From the cell containing the given text, extract its center point as (x, y) coordinate. 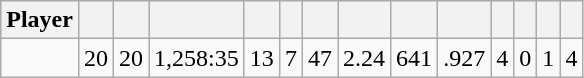
1 (548, 58)
Player (40, 20)
641 (414, 58)
7 (290, 58)
2.24 (364, 58)
1,258:35 (197, 58)
13 (262, 58)
.927 (464, 58)
0 (526, 58)
47 (320, 58)
